Return the (x, y) coordinate for the center point of the cell that contains the specified text.  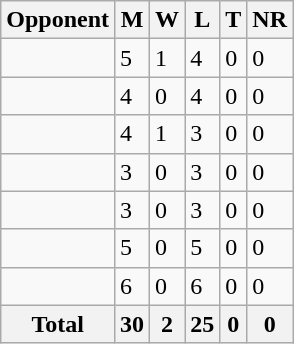
30 (132, 324)
NR (270, 20)
25 (202, 324)
M (132, 20)
W (168, 20)
Total (58, 324)
2 (168, 324)
T (234, 20)
L (202, 20)
Opponent (58, 20)
